Output the [X, Y] coordinate of the center of the cell containing the given text.  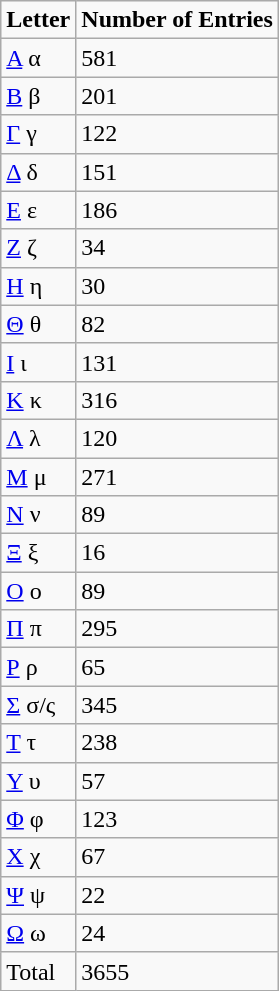
Λ λ [38, 438]
34 [178, 248]
24 [178, 933]
30 [178, 286]
Total [38, 971]
Γ γ [38, 134]
Ο ο [38, 591]
57 [178, 781]
Ξ ξ [38, 553]
Ι ι [38, 362]
Π π [38, 629]
Δ δ [38, 172]
201 [178, 96]
Β β [38, 96]
Κ κ [38, 400]
581 [178, 58]
Τ τ [38, 743]
Ρ ρ [38, 667]
295 [178, 629]
16 [178, 553]
186 [178, 210]
345 [178, 705]
Letter [38, 20]
Σ σ/ς [38, 705]
67 [178, 857]
Θ θ [38, 324]
316 [178, 400]
82 [178, 324]
Number of Entries [178, 20]
Υ υ [38, 781]
Ε ε [38, 210]
3655 [178, 971]
Ζ ζ [38, 248]
Μ μ [38, 477]
Χ χ [38, 857]
122 [178, 134]
120 [178, 438]
Ν ν [38, 515]
271 [178, 477]
22 [178, 895]
123 [178, 819]
131 [178, 362]
238 [178, 743]
151 [178, 172]
Ψ ψ [38, 895]
Φ φ [38, 819]
65 [178, 667]
Α α [38, 58]
Η η [38, 286]
Ω ω [38, 933]
